Pinpoint the cell where the given text exists, returning its [x, y] midpoint coordinate. 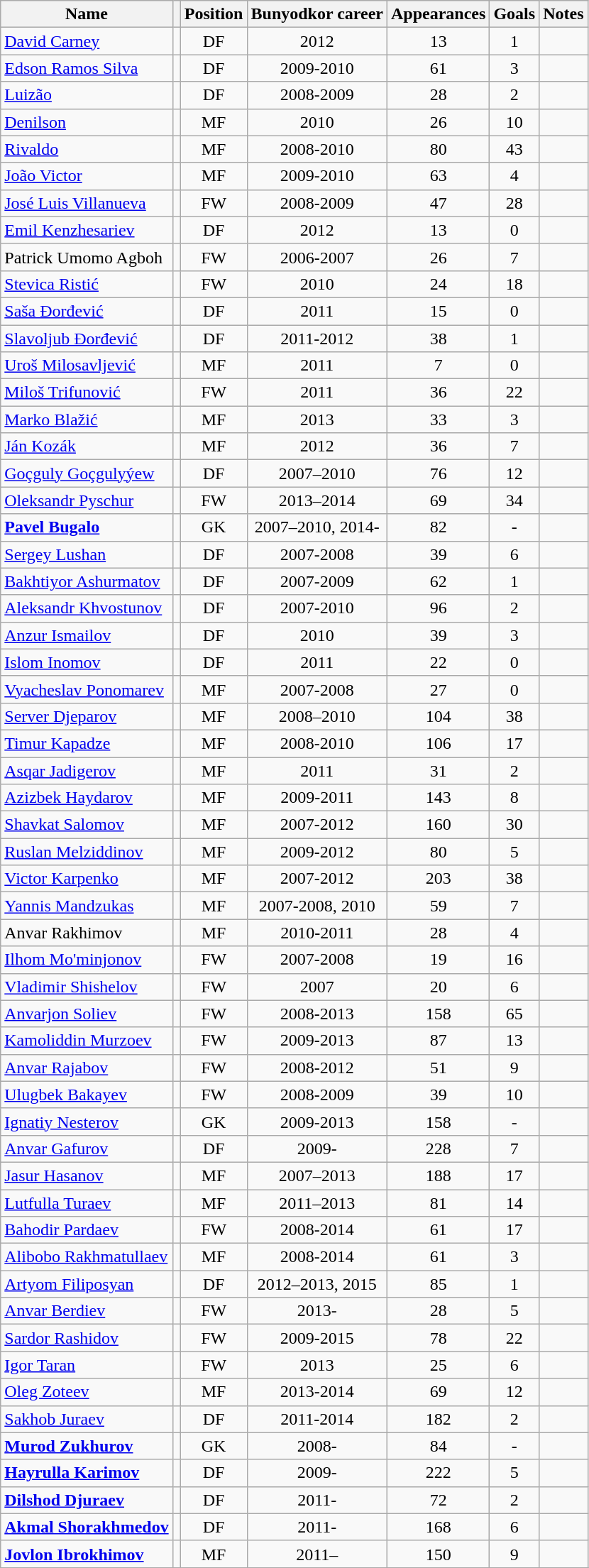
15 [439, 311]
Rivaldo [87, 149]
33 [439, 420]
Igor Taran [87, 1365]
2009-2015 [317, 1338]
Patrick Umomo Agboh [87, 257]
Saša Đorđević [87, 311]
2007-2010 [317, 608]
150 [439, 1554]
2007–2010 [317, 473]
Bunyodkor career [317, 14]
2007-2008, 2010 [317, 906]
Anvar Rajabov [87, 1068]
106 [439, 743]
Goçguly Goçgulyýew [87, 473]
Lutfulla Turaev [87, 1203]
59 [439, 906]
203 [439, 879]
78 [439, 1338]
Alibobo Rakhmatullaev [87, 1257]
2010-2011 [317, 933]
2013-2014 [317, 1392]
Murod Zukhurov [87, 1446]
Bahodir Pardaev [87, 1230]
Oleg Zoteev [87, 1392]
Anvar Gafurov [87, 1148]
72 [439, 1500]
82 [439, 527]
87 [439, 1041]
Timur Kapadze [87, 743]
Sakhob Juraev [87, 1419]
62 [439, 581]
Uroš Milosavljević [87, 366]
2007–2010, 2014- [317, 527]
222 [439, 1473]
24 [439, 284]
2009-2011 [317, 798]
Artyom Filiposyan [87, 1284]
Ulugbek Bakayev [87, 1095]
30 [514, 825]
Sardor Rashidov [87, 1338]
2007 [317, 987]
65 [514, 1014]
Jasur Hasanov [87, 1175]
51 [439, 1068]
Position [214, 14]
Appearances [439, 14]
Oleksandr Pyschur [87, 500]
Name [87, 14]
188 [439, 1175]
Aleksandr Khvostunov [87, 608]
34 [514, 500]
Dilshod Djuraev [87, 1500]
David Carney [87, 41]
104 [439, 716]
84 [439, 1446]
Kamoliddin Murzoev [87, 1041]
Hayrulla Karimov [87, 1473]
Marko Blažić [87, 420]
Vladimir Shishelov [87, 987]
Jovlon Ibrokhimov [87, 1554]
2011– [317, 1554]
Edson Ramos Silva [87, 68]
Shavkat Salomov [87, 825]
Ilhom Mo'minjonov [87, 960]
16 [514, 960]
76 [439, 473]
Notes [563, 14]
14 [514, 1203]
81 [439, 1203]
2011-2012 [317, 339]
25 [439, 1365]
Ruslan Melziddinov [87, 852]
2013–2014 [317, 500]
228 [439, 1148]
2007–2013 [317, 1175]
2011–2013 [317, 1203]
168 [439, 1527]
Slavoljub Đorđević [87, 339]
31 [439, 770]
2007-2009 [317, 581]
2013- [317, 1311]
Ignatiy Nesterov [87, 1122]
Luizão [87, 95]
160 [439, 825]
2009-2012 [317, 852]
Denilson [87, 122]
José Luis Villanueva [87, 203]
143 [439, 798]
Victor Karpenko [87, 879]
Goals [514, 14]
Ján Kozák [87, 446]
Akmal Shorakhmedov [87, 1527]
Vyacheslav Ponomarev [87, 689]
Bakhtiyor Ashurmatov [87, 581]
João Victor [87, 176]
2008–2010 [317, 716]
19 [439, 960]
Anvarjon Soliev [87, 1014]
Anzur Ismailov [87, 635]
2006-2007 [317, 257]
Server Djeparov [87, 716]
2008-2013 [317, 1014]
182 [439, 1419]
Azizbek Haydarov [87, 798]
Pavel Bugalo [87, 527]
96 [439, 608]
Sergey Lushan [87, 554]
Miloš Trifunović [87, 393]
18 [514, 284]
47 [439, 203]
85 [439, 1284]
63 [439, 176]
Stevica Ristić [87, 284]
Anvar Berdiev [87, 1311]
20 [439, 987]
Emil Kenzhesariev [87, 230]
2012–2013, 2015 [317, 1284]
Asqar Jadigerov [87, 770]
2011-2014 [317, 1419]
43 [514, 149]
Anvar Rakhimov [87, 933]
2008- [317, 1446]
Islom Inomov [87, 662]
27 [439, 689]
8 [514, 798]
2008-2012 [317, 1068]
Yannis Mandzukas [87, 906]
